Extract the (X, Y) coordinate from the center of the cell holding the provided text.  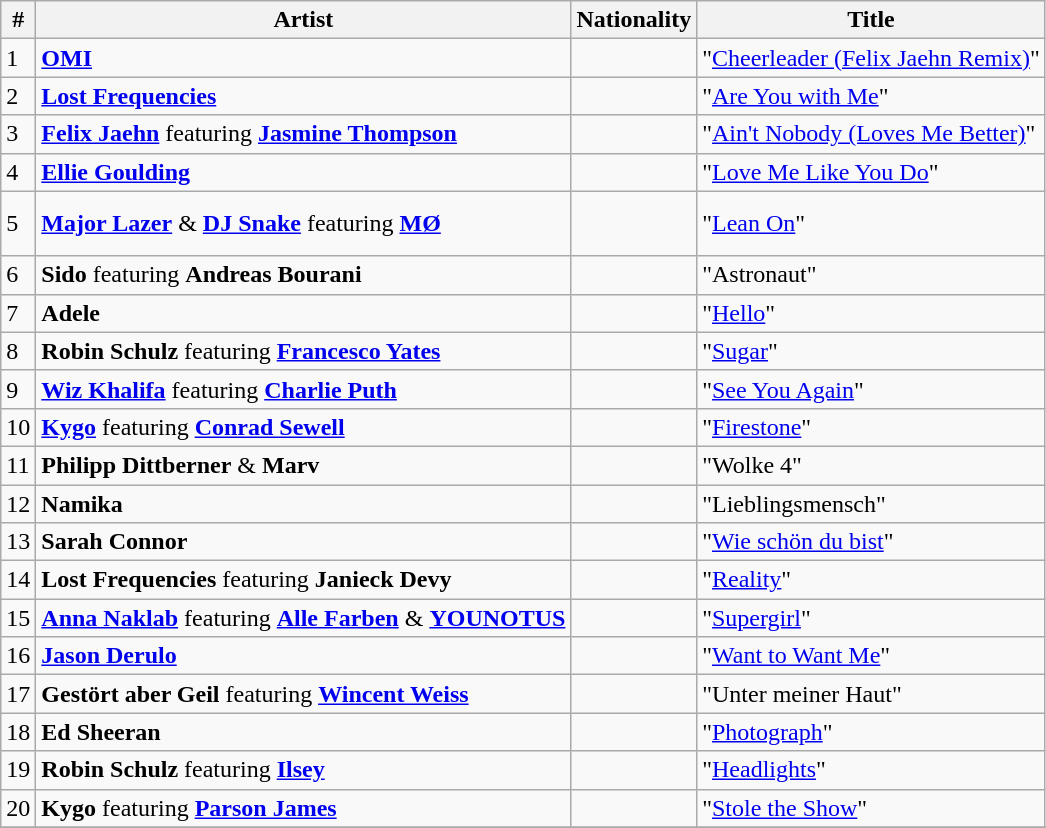
7 (18, 313)
# (18, 20)
13 (18, 542)
Title (872, 20)
"Wolke 4" (872, 465)
16 (18, 656)
11 (18, 465)
Gestört aber Geil featuring Wincent Weiss (304, 694)
"Lean On" (872, 224)
Ellie Goulding (304, 172)
2 (18, 96)
3 (18, 134)
Robin Schulz featuring Ilsey (304, 770)
15 (18, 618)
Lost Frequencies featuring Janieck Devy (304, 580)
"Supergirl" (872, 618)
"Lieblingsmensch" (872, 503)
"Are You with Me" (872, 96)
Robin Schulz featuring Francesco Yates (304, 351)
"Hello" (872, 313)
10 (18, 427)
Adele (304, 313)
Sido featuring Andreas Bourani (304, 275)
"See You Again" (872, 389)
"Wie schön du bist" (872, 542)
9 (18, 389)
4 (18, 172)
"Love Me Like You Do" (872, 172)
"Want to Want Me" (872, 656)
"Stole the Show" (872, 808)
6 (18, 275)
20 (18, 808)
Nationality (634, 20)
OMI (304, 58)
Felix Jaehn featuring Jasmine Thompson (304, 134)
Kygo featuring Parson James (304, 808)
Philipp Dittberner & Marv (304, 465)
Namika (304, 503)
Wiz Khalifa featuring Charlie Puth (304, 389)
5 (18, 224)
"Headlights" (872, 770)
"Firestone" (872, 427)
Anna Naklab featuring Alle Farben & YOUNOTUS (304, 618)
"Astronaut" (872, 275)
Sarah Connor (304, 542)
"Reality" (872, 580)
"Cheerleader (Felix Jaehn Remix)" (872, 58)
14 (18, 580)
Major Lazer & DJ Snake featuring MØ (304, 224)
19 (18, 770)
Artist (304, 20)
"Sugar" (872, 351)
Jason Derulo (304, 656)
"Ain't Nobody (Loves Me Better)" (872, 134)
"Unter meiner Haut" (872, 694)
1 (18, 58)
17 (18, 694)
"Photograph" (872, 732)
Lost Frequencies (304, 96)
12 (18, 503)
Kygo featuring Conrad Sewell (304, 427)
Ed Sheeran (304, 732)
18 (18, 732)
8 (18, 351)
